Capture the cell that displays the provided text and extract its (x, y) central coordinate. 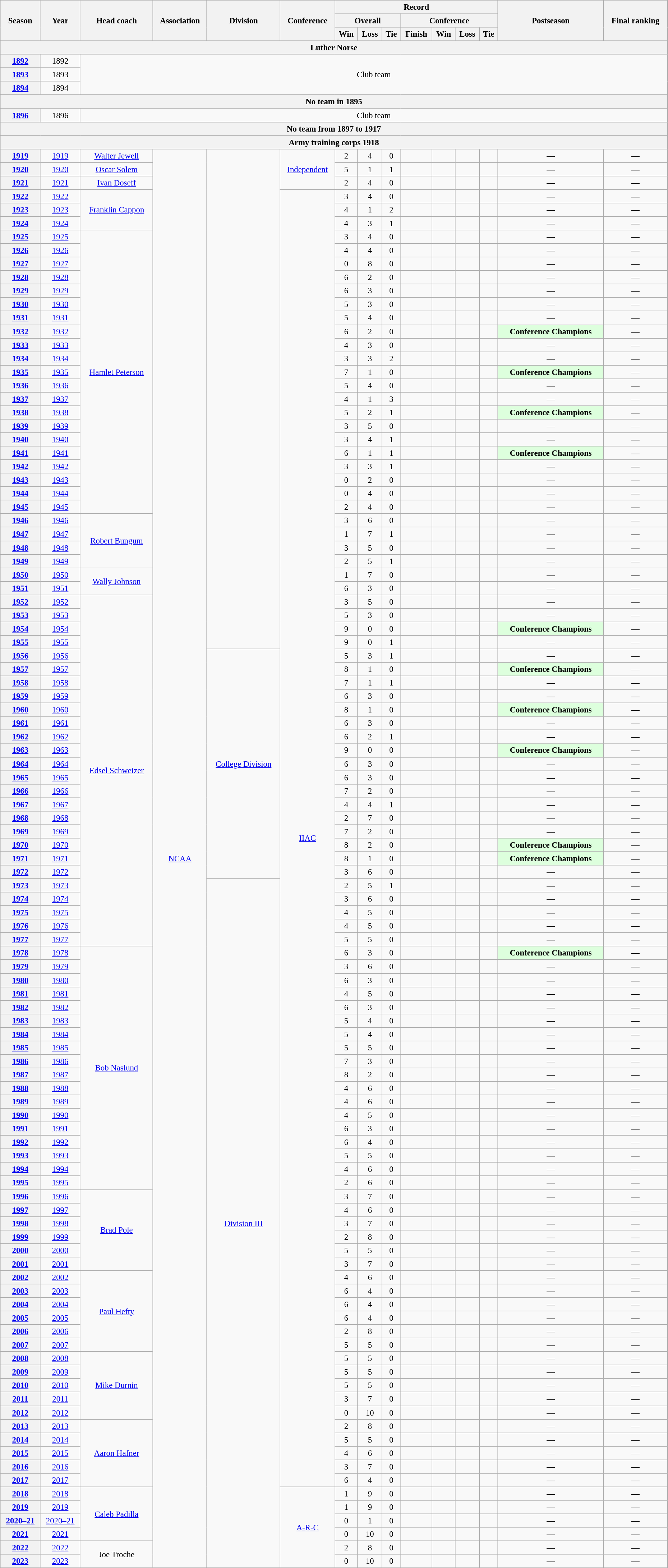
Final ranking (636, 21)
Finish (416, 34)
Hamlet Peterson (116, 372)
Independent (308, 169)
Ivan Doseff (116, 183)
NCAA (180, 858)
No team in 1895 (334, 102)
Season (20, 21)
Postseason (551, 21)
IIAC (308, 838)
Wally Johnson (116, 582)
Luther Norse (334, 48)
Division (244, 21)
Head coach (116, 21)
Mike Durnin (116, 1385)
Division III (244, 1224)
Army training corps 1918 (334, 142)
Edsel Schweizer (116, 771)
Joe Troche (116, 1554)
Bob Naslund (116, 1068)
Paul Hefty (116, 1311)
Caleb Padilla (116, 1514)
Overall (368, 21)
Aaron Hafner (116, 1453)
College Division (244, 764)
No team from 1897 to 1917 (334, 129)
Robert Bungum (116, 541)
A-R-C (308, 1527)
Oscar Solem (116, 169)
Walter Jewell (116, 156)
Year (60, 21)
Record (416, 7)
Brad Pole (116, 1230)
Franklin Cappon (116, 210)
Association (180, 21)
